Scan for the cell matching the given text and deliver its (x, y) coordinate at center. 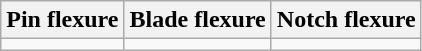
Pin flexure (62, 20)
Blade flexure (198, 20)
Notch flexure (346, 20)
